Return (x, y) of the center of cell containing provided text 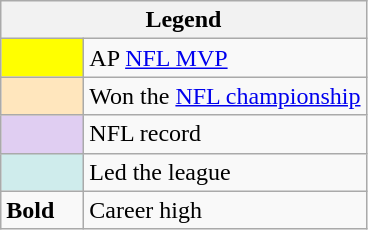
Legend (184, 20)
NFL record (225, 134)
Led the league (225, 172)
AP NFL MVP (225, 58)
Career high (225, 210)
Bold (42, 210)
Won the NFL championship (225, 96)
